Extract the [X, Y] coordinate from the center of the cell holding the provided text.  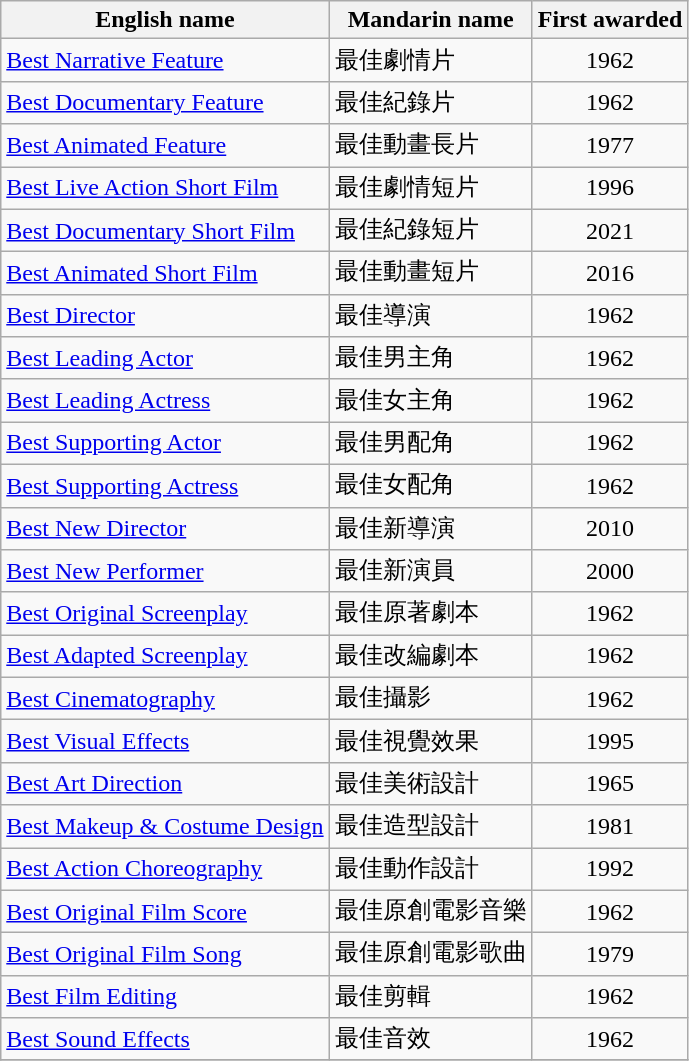
Best Documentary Feature [165, 102]
1992 [610, 870]
2010 [610, 528]
最佳原創電影歌曲 [430, 954]
Best Animated Short Film [165, 274]
2000 [610, 572]
Best Live Action Short Film [165, 188]
最佳紀錄片 [430, 102]
Best Leading Actress [165, 400]
1965 [610, 784]
最佳視覺效果 [430, 742]
最佳原著劇本 [430, 614]
Best Supporting Actress [165, 486]
最佳導演 [430, 316]
Best Film Editing [165, 996]
Best Art Direction [165, 784]
最佳劇情短片 [430, 188]
Mandarin name [430, 20]
最佳剪輯 [430, 996]
English name [165, 20]
最佳動畫長片 [430, 146]
最佳紀錄短片 [430, 230]
最佳女配角 [430, 486]
1979 [610, 954]
Best Leading Actor [165, 358]
最佳劇情片 [430, 60]
Best Sound Effects [165, 1040]
最佳新演員 [430, 572]
Best Cinematography [165, 698]
Best Makeup & Costume Design [165, 826]
最佳原創電影音樂 [430, 912]
2021 [610, 230]
Best Original Film Song [165, 954]
最佳造型設計 [430, 826]
First awarded [610, 20]
最佳女主角 [430, 400]
最佳攝影 [430, 698]
1981 [610, 826]
最佳動畫短片 [430, 274]
最佳改編劇本 [430, 656]
最佳男主角 [430, 358]
Best Original Film Score [165, 912]
最佳動作設計 [430, 870]
最佳新導演 [430, 528]
Best Director [165, 316]
Best Original Screenplay [165, 614]
最佳男配角 [430, 444]
Best Animated Feature [165, 146]
Best Narrative Feature [165, 60]
Best Documentary Short Film [165, 230]
Best New Director [165, 528]
1995 [610, 742]
最佳美術設計 [430, 784]
Best Supporting Actor [165, 444]
2016 [610, 274]
1996 [610, 188]
1977 [610, 146]
最佳音效 [430, 1040]
Best Adapted Screenplay [165, 656]
Best New Performer [165, 572]
Best Action Choreography [165, 870]
Best Visual Effects [165, 742]
